Provide the (x, y) coordinate of the cell's center where the given text is located.  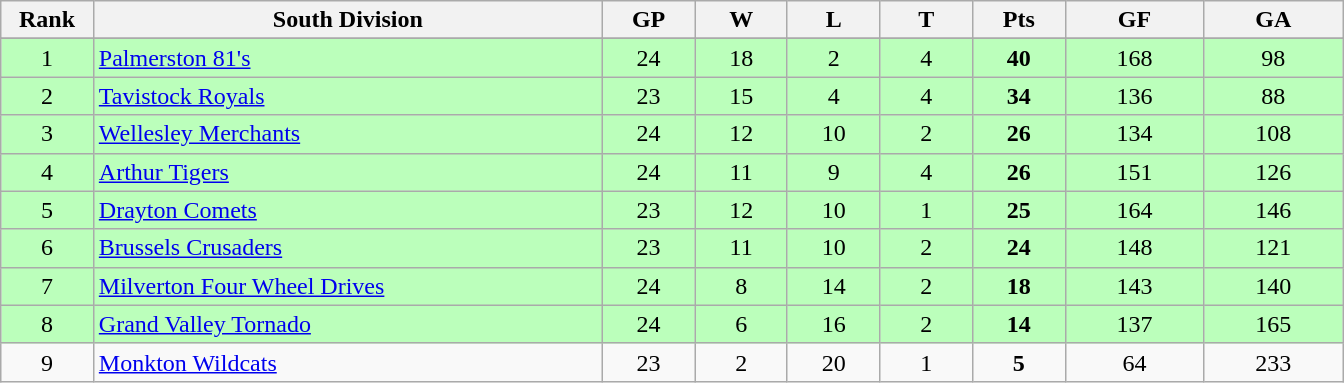
GA (1274, 20)
Grand Valley Tornado (348, 324)
108 (1274, 134)
64 (1134, 362)
134 (1134, 134)
140 (1274, 286)
25 (1020, 210)
Brussels Crusaders (348, 248)
L (834, 20)
Rank (48, 20)
151 (1134, 172)
16 (834, 324)
88 (1274, 96)
168 (1134, 58)
3 (48, 134)
15 (742, 96)
98 (1274, 58)
233 (1274, 362)
20 (834, 362)
Palmerston 81's (348, 58)
40 (1020, 58)
165 (1274, 324)
164 (1134, 210)
143 (1134, 286)
7 (48, 286)
T (926, 20)
Milverton Four Wheel Drives (348, 286)
GP (648, 20)
137 (1134, 324)
Arthur Tigers (348, 172)
34 (1020, 96)
146 (1274, 210)
Wellesley Merchants (348, 134)
Pts (1020, 20)
Drayton Comets (348, 210)
GF (1134, 20)
W (742, 20)
148 (1134, 248)
126 (1274, 172)
Tavistock Royals (348, 96)
136 (1134, 96)
South Division (348, 20)
Monkton Wildcats (348, 362)
121 (1274, 248)
